From the cell containing the given text, extract its center point as (X, Y) coordinate. 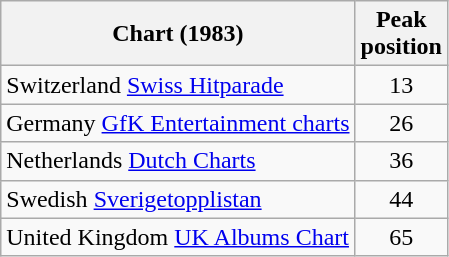
36 (401, 161)
26 (401, 123)
44 (401, 199)
United Kingdom UK Albums Chart (178, 237)
Chart (1983) (178, 34)
Swedish Sverigetopplistan (178, 199)
13 (401, 85)
Germany GfK Entertainment charts (178, 123)
65 (401, 237)
Peakposition (401, 34)
Netherlands Dutch Charts (178, 161)
Switzerland Swiss Hitparade (178, 85)
